Detect which cell encompasses the target text, then output its [X, Y] center coordinate. 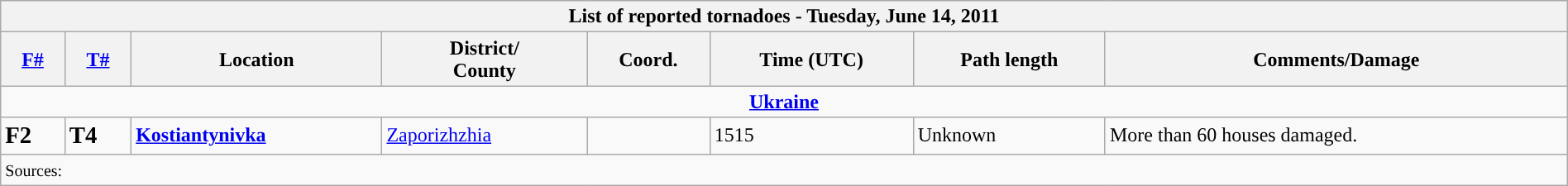
Zaporizhzhia [485, 136]
District/County [485, 60]
1515 [811, 136]
Kostiantynivka [256, 136]
F# [33, 60]
List of reported tornadoes - Tuesday, June 14, 2011 [784, 17]
F2 [33, 136]
Coord. [648, 60]
Time (UTC) [811, 60]
Comments/Damage [1336, 60]
Location [256, 60]
T4 [98, 136]
T# [98, 60]
Path length [1009, 60]
Sources: [784, 169]
More than 60 houses damaged. [1336, 136]
Ukraine [784, 102]
Unknown [1009, 136]
